Extract the [X, Y] coordinate from the center of the cell holding the provided text.  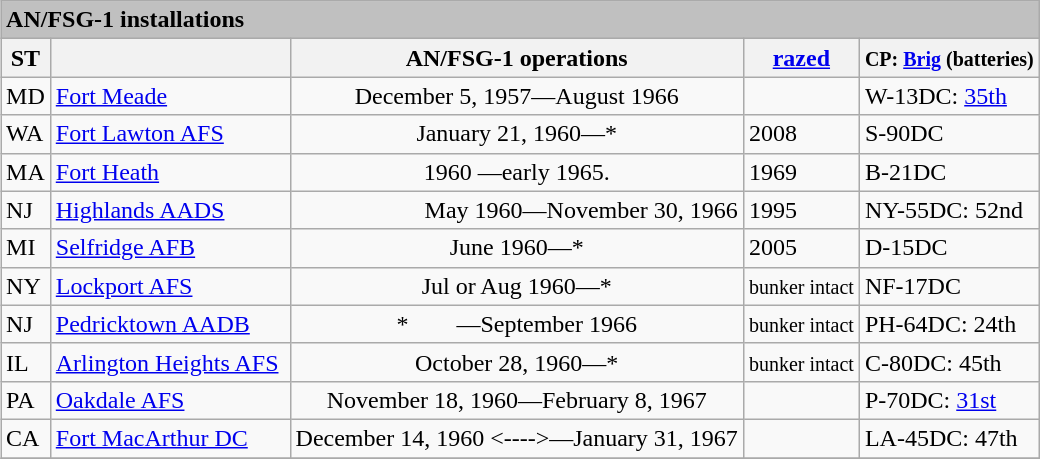
MD [26, 96]
CA [26, 438]
2008 [801, 134]
2005 [801, 248]
Highlands AADS [170, 210]
Oakdale AFS [170, 400]
1969 [801, 172]
Lockport AFS [170, 286]
December 5, 1957—August 1966 [516, 96]
LA-45DC: 47th [949, 438]
June 1960—* [516, 248]
Fort Lawton AFS [170, 134]
razed [801, 58]
NY [26, 286]
May 1960—November 30, 1966 [516, 210]
PH-64DC: 24th [949, 324]
Fort Heath [170, 172]
Fort MacArthur DC [170, 438]
P-70DC: 31st [949, 400]
NF-17DC [949, 286]
PA [26, 400]
1960 —early 1965. [516, 172]
C-80DC: 45th [949, 362]
October 28, 1960—* [516, 362]
Arlington Heights AFS [170, 362]
D-15DC [949, 248]
December 14, 1960 <---->—January 31, 1967 [516, 438]
AN/FSG-1 installations [520, 20]
S-90DC [949, 134]
W-13DC: 35th [949, 96]
Fort Meade [170, 96]
CP: Brig (batteries) [949, 58]
1995 [801, 210]
AN/FSG-1 operations [516, 58]
B-21DC [949, 172]
WA [26, 134]
ST [26, 58]
NY-55DC: 52nd [949, 210]
January 21, 1960—* [516, 134]
Pedricktown AADB [170, 324]
IL [26, 362]
MI [26, 248]
* —September 1966 [516, 324]
Selfridge AFB [170, 248]
Jul or Aug 1960—* [516, 286]
MA [26, 172]
November 18, 1960—February 8, 1967 [516, 400]
